For the text-containing cell, return its midpoint in [X, Y] coordinate format. 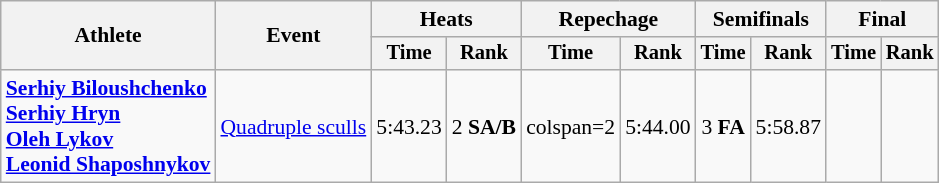
2 SA/B [484, 126]
5:43.23 [408, 126]
Athlete [108, 36]
5:44.00 [658, 126]
5:58.87 [788, 126]
Serhiy BiloushchenkoSerhiy HrynOleh LykovLeonid Shaposhnykov [108, 126]
Heats [446, 19]
3 FA [724, 126]
Semifinals [761, 19]
Event [293, 36]
colspan=2 [570, 126]
Quadruple sculls [293, 126]
Final [882, 19]
Repechage [608, 19]
